For the text-containing cell, return its midpoint in (x, y) coordinate format. 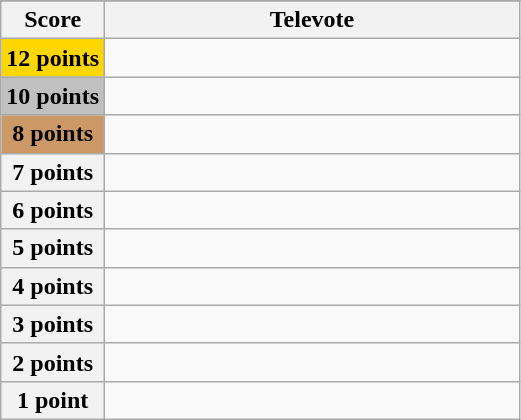
12 points (53, 58)
Score (53, 20)
2 points (53, 362)
4 points (53, 286)
3 points (53, 324)
1 point (53, 400)
Televote (312, 20)
10 points (53, 96)
5 points (53, 248)
8 points (53, 134)
7 points (53, 172)
6 points (53, 210)
